Search for the cell housing the specified text and yield its [x, y] center coordinate. 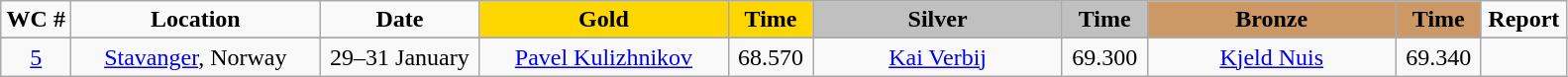
Pavel Kulizhnikov [604, 57]
Location [196, 20]
Stavanger, Norway [196, 57]
Bronze [1272, 20]
Report [1523, 20]
29–31 January [400, 57]
Gold [604, 20]
69.340 [1438, 57]
Kjeld Nuis [1272, 57]
Date [400, 20]
5 [36, 57]
69.300 [1104, 57]
Kai Verbij [937, 57]
68.570 [771, 57]
WC # [36, 20]
Silver [937, 20]
